Determine the [x, y] coordinate at the center of the cell enclosing the given text.  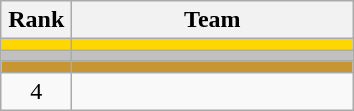
Team [212, 20]
4 [36, 91]
Rank [36, 20]
